Output the (X, Y) coordinate of the center of the cell containing the given text.  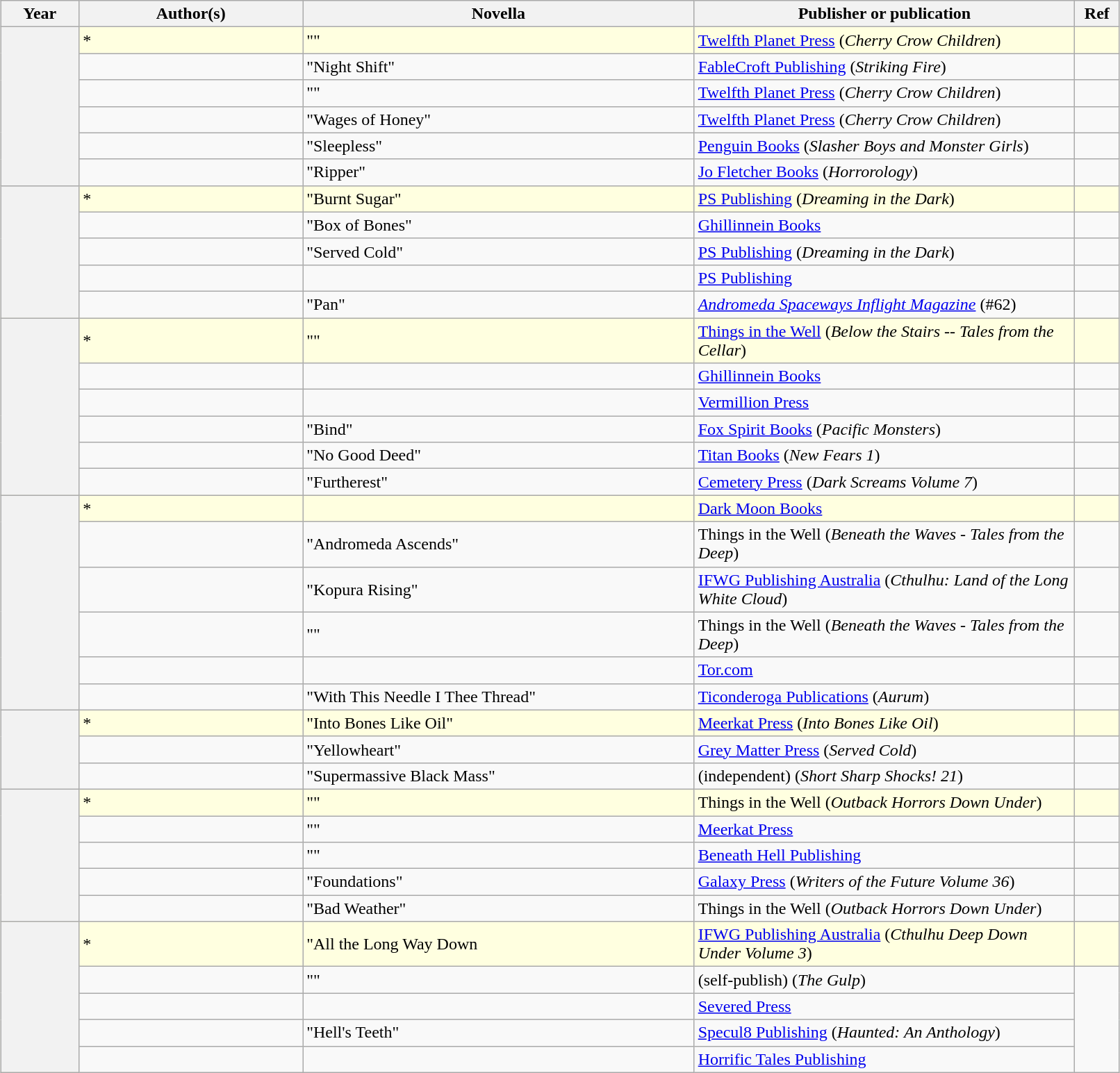
"Burnt Sugar" (499, 199)
"Box of Bones" (499, 225)
"Wages of Honey" (499, 119)
(self-publish) (The Gulp) (884, 980)
Horrific Tales Publishing (884, 1059)
IFWG Publishing Australia (Cthulhu Deep Down Under Volume 3) (884, 945)
"Andromeda Ascends" (499, 544)
"Supermassive Black Mass" (499, 776)
Publisher or publication (884, 14)
"Into Bones Like Oil" (499, 723)
IFWG Publishing Australia (Cthulhu: Land of the Long White Cloud) (884, 589)
"Yellowheart" (499, 749)
Ref (1097, 14)
"Hell's Teeth" (499, 1033)
Specul8 Publishing (Haunted: An Anthology) (884, 1033)
"Pan" (499, 304)
"Ripper" (499, 172)
"Kopura Rising" (499, 589)
"No Good Deed" (499, 456)
"All the Long Way Down (499, 945)
Galaxy Press (Writers of the Future Volume 36) (884, 882)
Jo Fletcher Books (Horrorology) (884, 172)
Vermillion Press (884, 403)
"Served Cold" (499, 251)
"Sleepless" (499, 146)
Severed Press (884, 1006)
Author(s) (191, 14)
(independent) (Short Sharp Shocks! 21) (884, 776)
Novella (499, 14)
"Night Shift" (499, 67)
Meerkat Press (Into Bones Like Oil) (884, 723)
Ticonderoga Publications (Aurum) (884, 697)
"Bind" (499, 429)
"With This Needle I Thee Thread" (499, 697)
PS Publishing (884, 278)
Dark Moon Books (884, 508)
"Bad Weather" (499, 908)
Things in the Well (Below the Stairs -- Tales from the Cellar) (884, 340)
Year (40, 14)
Meerkat Press (884, 829)
Fox Spirit Books (Pacific Monsters) (884, 429)
Grey Matter Press (Served Cold) (884, 749)
Cemetery Press (Dark Screams Volume 7) (884, 482)
Tor.com (884, 670)
Andromeda Spaceways Inflight Magazine (#62) (884, 304)
"Foundations" (499, 882)
Titan Books (New Fears 1) (884, 456)
Penguin Books (Slasher Boys and Monster Girls) (884, 146)
"Furtherest" (499, 482)
FableCroft Publishing (Striking Fire) (884, 67)
Beneath Hell Publishing (884, 856)
